Scan for the cell matching the given text and deliver its (X, Y) coordinate at center. 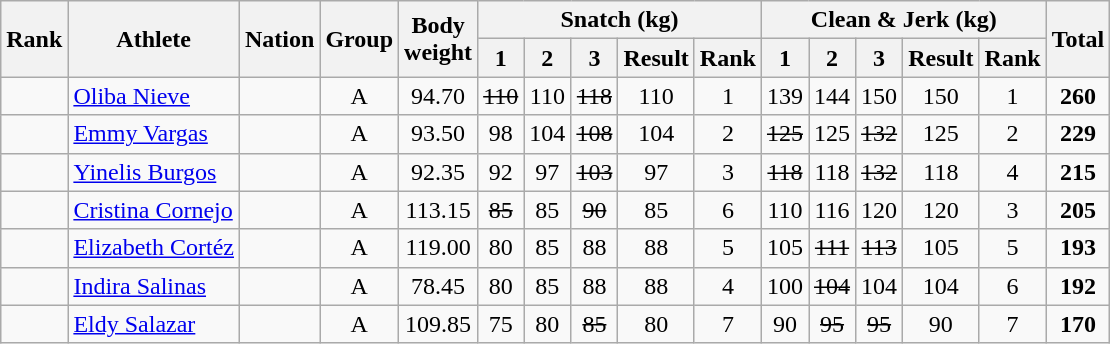
103 (594, 172)
Elizabeth Cortéz (154, 248)
Indira Salinas (154, 286)
Snatch (kg) (620, 20)
229 (1078, 134)
92.35 (438, 172)
Eldy Salazar (154, 324)
205 (1078, 210)
111 (832, 248)
193 (1078, 248)
Total (1078, 39)
Emmy Vargas (154, 134)
Group (360, 39)
Nation (280, 39)
116 (832, 210)
260 (1078, 96)
192 (1078, 286)
139 (784, 96)
Yinelis Burgos (154, 172)
Oliba Nieve (154, 96)
78.45 (438, 286)
170 (1078, 324)
119.00 (438, 248)
Athlete (154, 39)
113.15 (438, 210)
100 (784, 286)
98 (501, 134)
108 (594, 134)
92 (501, 172)
93.50 (438, 134)
Clean & Jerk (kg) (904, 20)
Cristina Cornejo (154, 210)
215 (1078, 172)
75 (501, 324)
Bodyweight (438, 39)
113 (880, 248)
144 (832, 96)
94.70 (438, 96)
109.85 (438, 324)
